Detect which cell encompasses the target text, then output its [X, Y] center coordinate. 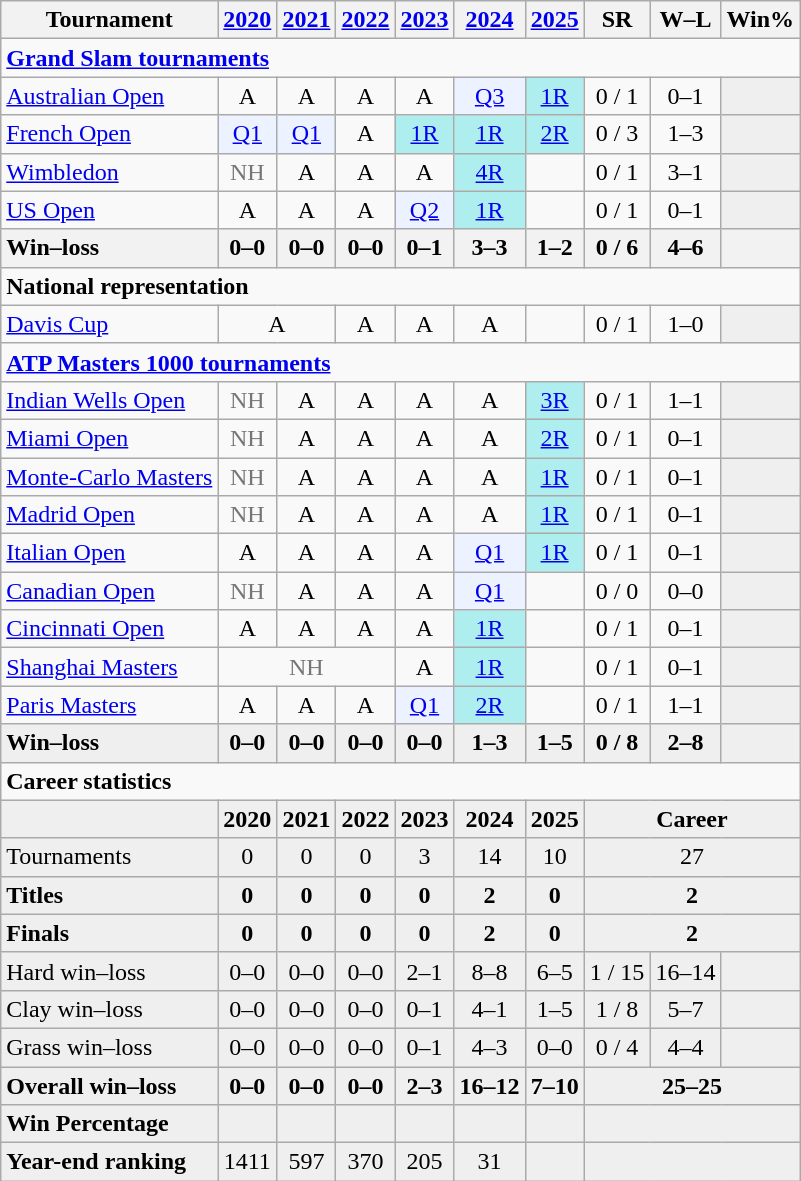
Miami Open [110, 438]
Win Percentage [110, 1124]
27 [692, 857]
Year-end ranking [110, 1162]
3R [554, 400]
Finals [110, 933]
Clay win–loss [110, 1009]
4R [490, 172]
Grand Slam tournaments [400, 58]
Italian Open [110, 553]
Davis Cup [110, 324]
370 [366, 1162]
16–14 [686, 971]
25–25 [692, 1085]
0 / 6 [617, 248]
Titles [110, 895]
National representation [400, 286]
0 / 8 [617, 743]
0 / 0 [617, 591]
Australian Open [110, 96]
ATP Masters 1000 tournaments [400, 362]
Monte-Carlo Masters [110, 477]
31 [490, 1162]
Grass win–loss [110, 1047]
Canadian Open [110, 591]
US Open [110, 210]
3–1 [686, 172]
1 / 15 [617, 971]
3–3 [490, 248]
1411 [248, 1162]
Cincinnati Open [110, 629]
Career statistics [400, 781]
14 [490, 857]
SR [617, 20]
Hard win–loss [110, 971]
0 / 3 [617, 134]
Career [692, 819]
3 [424, 857]
Indian Wells Open [110, 400]
Overall win–loss [110, 1085]
8–8 [490, 971]
2–1 [424, 971]
4–6 [686, 248]
Win% [760, 20]
205 [424, 1162]
597 [306, 1162]
Wimbledon [110, 172]
Tournament [110, 20]
7–10 [554, 1085]
1–0 [686, 324]
Shanghai Masters [110, 667]
16–12 [490, 1085]
5–7 [686, 1009]
4–3 [490, 1047]
W–L [686, 20]
2–3 [424, 1085]
French Open [110, 134]
Q3 [490, 96]
2–8 [686, 743]
Paris Masters [110, 705]
1–2 [554, 248]
4–1 [490, 1009]
Madrid Open [110, 515]
1 / 8 [617, 1009]
6–5 [554, 971]
10 [554, 857]
Tournaments [110, 857]
4–4 [686, 1047]
0 / 4 [617, 1047]
Q2 [424, 210]
